Pinpoint the cell where the given text exists, returning its [x, y] midpoint coordinate. 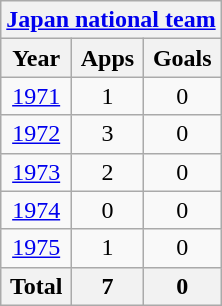
Apps [108, 58]
Total [36, 286]
Japan national team [111, 20]
Year [36, 58]
1974 [36, 210]
Goals [182, 58]
3 [108, 134]
7 [108, 286]
1973 [36, 172]
1971 [36, 96]
1975 [36, 248]
2 [108, 172]
1972 [36, 134]
